Pinpoint the cell where the given text exists, returning its (X, Y) midpoint coordinate. 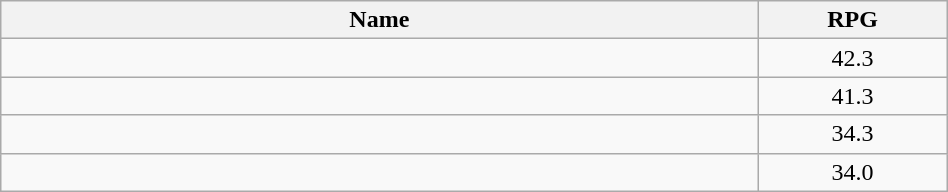
34.0 (852, 172)
42.3 (852, 58)
RPG (852, 20)
41.3 (852, 96)
Name (380, 20)
34.3 (852, 134)
